Determine the [X, Y] coordinate at the center of the cell enclosing the given text.  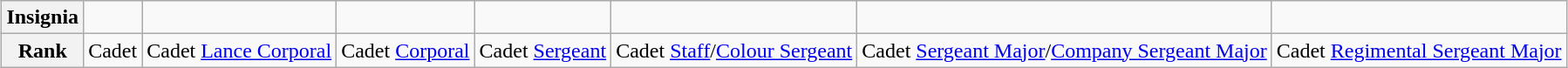
Cadet Sergeant Major/Company Sergeant Major [1064, 51]
Cadet Sergeant [542, 51]
Cadet Regimental Sergeant Major [1419, 51]
Rank [43, 51]
Cadet Lance Corporal [239, 51]
Insignia [43, 17]
Cadet Staff/Colour Sergeant [734, 51]
Cadet [113, 51]
Cadet Corporal [406, 51]
